Extract the [x, y] coordinate from the center of the cell holding the provided text.  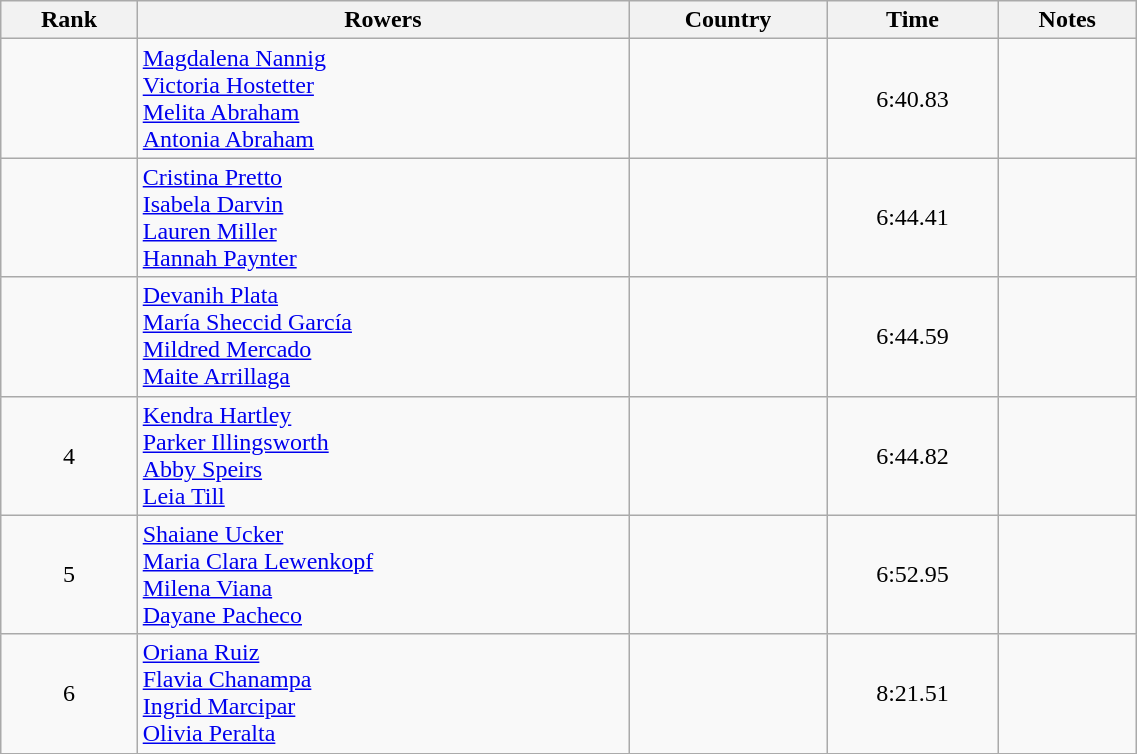
Rowers [382, 20]
6:40.83 [912, 98]
Magdalena NannigVictoria HostetterMelita AbrahamAntonia Abraham [382, 98]
Notes [1068, 20]
5 [69, 574]
Rank [69, 20]
Devanih PlataMaría Sheccid GarcíaMildred MercadoMaite Arrillaga [382, 336]
Shaiane UckerMaria Clara LewenkopfMilena VianaDayane Pacheco [382, 574]
4 [69, 456]
6:52.95 [912, 574]
6 [69, 694]
Kendra HartleyParker IllingsworthAbby SpeirsLeia Till [382, 456]
6:44.41 [912, 218]
8:21.51 [912, 694]
Country [728, 20]
Cristina PrettoIsabela DarvinLauren MillerHannah Paynter [382, 218]
6:44.82 [912, 456]
Oriana RuizFlavia ChanampaIngrid MarciparOlivia Peralta [382, 694]
6:44.59 [912, 336]
Time [912, 20]
